Pinpoint the cell where the given text exists, returning its (x, y) midpoint coordinate. 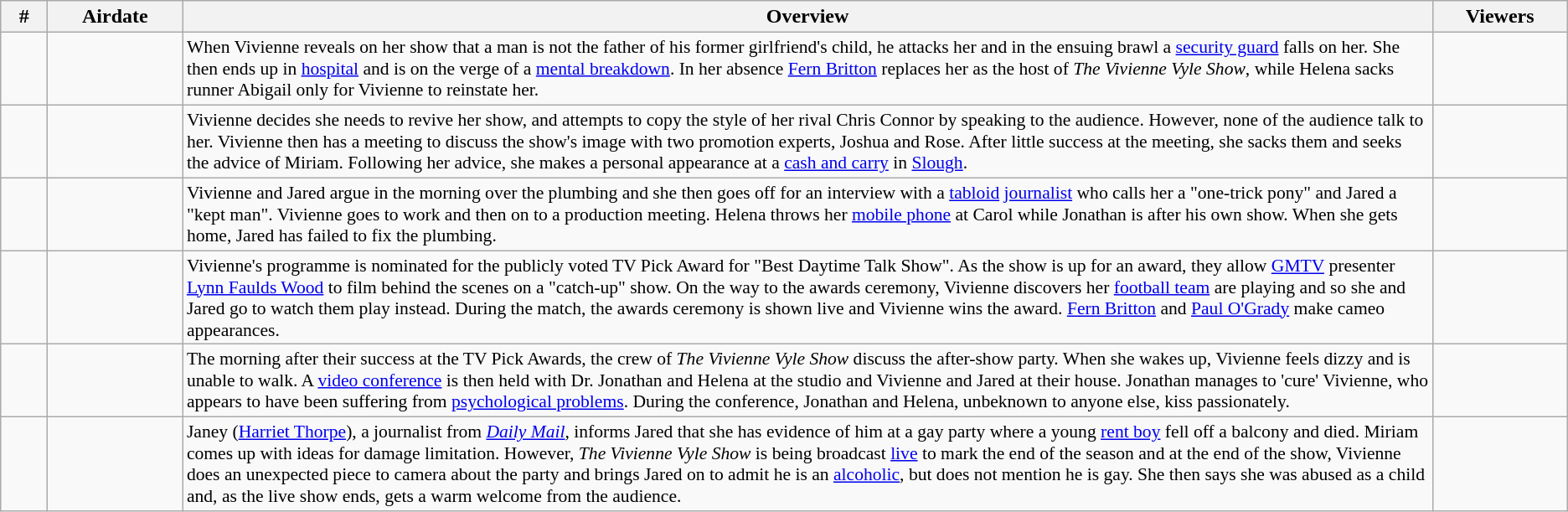
Viewers (1499, 17)
Overview (807, 17)
Airdate (116, 17)
# (24, 17)
